From the cell containing the given text, extract its center point as (X, Y) coordinate. 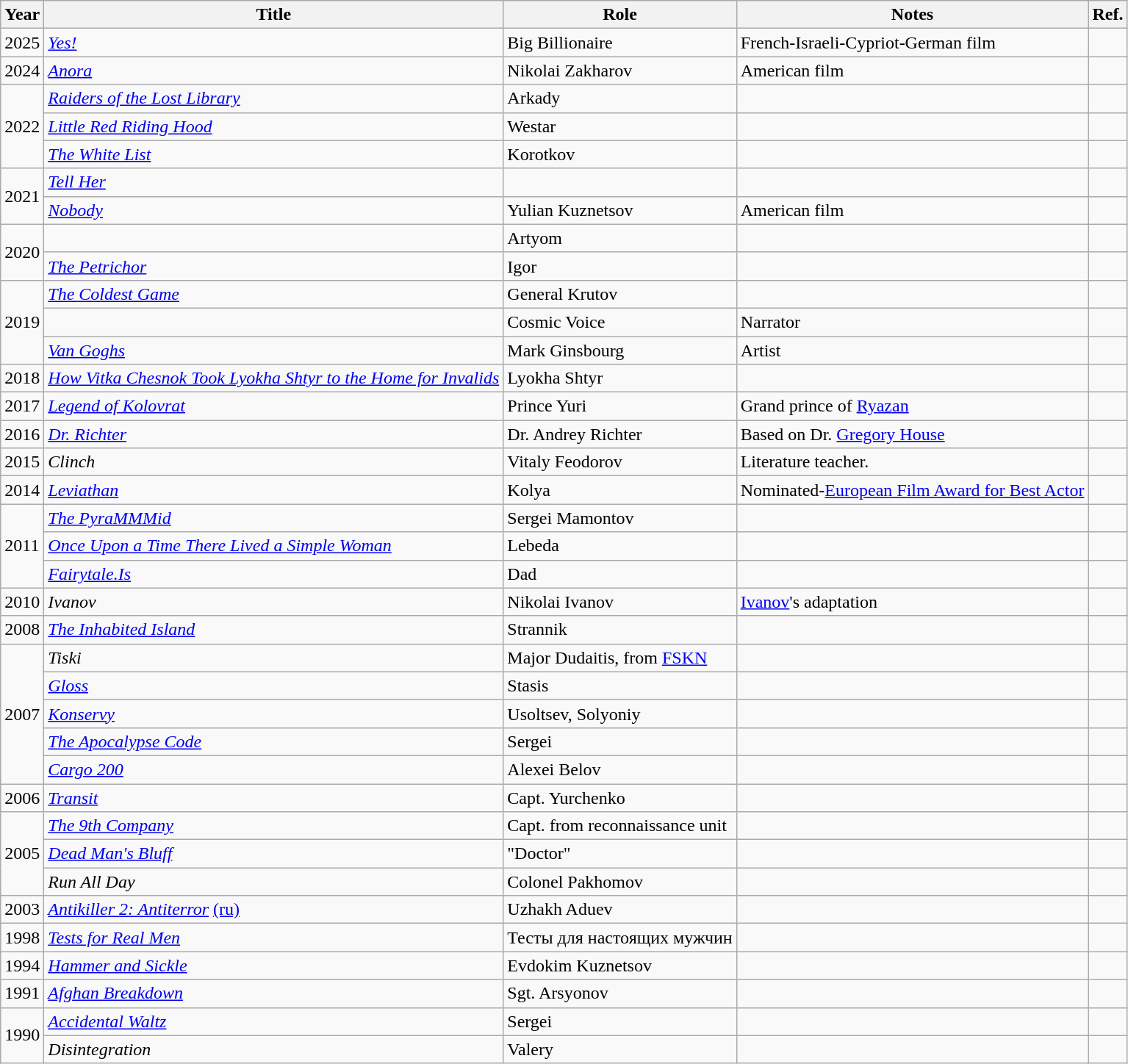
2006 (22, 797)
Valery (620, 1049)
Dr. Andrey Richter (620, 434)
Disintegration (273, 1049)
Legend of Kolovrat (273, 406)
1994 (22, 966)
Anora (273, 71)
2019 (22, 322)
Leviathan (273, 490)
Artist (913, 351)
Hammer and Sickle (273, 966)
Little Red Riding Hood (273, 126)
General Krutov (620, 294)
Evdokim Kuznetsov (620, 966)
Colonel Pakhomov (620, 882)
The PyraMMMid (273, 518)
Run All Day (273, 882)
Big Billionaire (620, 43)
Cargo 200 (273, 769)
The White List (273, 154)
Alexei Belov (620, 769)
Once Upon a Time There Lived a Simple Woman (273, 546)
Stasis (620, 686)
Cosmic Voice (620, 322)
Antikiller 2: Antiterror (ru) (273, 910)
Tiski (273, 658)
Nominated-European Film Award for Best Actor (913, 490)
Tests for Real Men (273, 938)
Nobody (273, 210)
Lebeda (620, 546)
Notes (913, 15)
2021 (22, 196)
1998 (22, 938)
"Doctor" (620, 854)
Westar (620, 126)
Dad (620, 574)
2008 (22, 630)
2011 (22, 546)
Sgt. Arsyonov (620, 993)
Accidental Waltz (273, 1021)
Sergei Mamontov (620, 518)
Prince Yuri (620, 406)
The 9th Company (273, 826)
2015 (22, 462)
Van Goghs (273, 351)
2003 (22, 910)
Vitaly Feodorov (620, 462)
Strannik (620, 630)
How Vitka Chesnok Took Lyokha Shtyr to the Home for Invalids (273, 378)
Gloss (273, 686)
Dr. Richter (273, 434)
Mark Ginsbourg (620, 351)
Title (273, 15)
Korotkov (620, 154)
Arkady (620, 98)
Dead Man's Bluff (273, 854)
The Inhabited Island (273, 630)
Usoltsev, Solyoniy (620, 713)
Raiders of the Lost Library (273, 98)
2025 (22, 43)
1991 (22, 993)
Kolya (620, 490)
1990 (22, 1035)
2005 (22, 854)
Yes! (273, 43)
Lyokha Shtyr (620, 378)
Nikolai Ivanov (620, 602)
The Coldest Game (273, 294)
Fairytale.Is (273, 574)
Capt. from reconnaissance unit (620, 826)
Yulian Kuznetsov (620, 210)
The Petrichor (273, 266)
Major Dudaitis, from FSKN (620, 658)
Clinch (273, 462)
Capt. Yurchenko (620, 797)
2018 (22, 378)
The Apocalypse Code (273, 741)
Artyom (620, 238)
Konservy (273, 713)
2020 (22, 252)
Ivanov's adaptation (913, 602)
Based on Dr. Gregory House (913, 434)
Grand prince of Ryazan (913, 406)
Nikolai Zakharov (620, 71)
2016 (22, 434)
Afghan Breakdown (273, 993)
Тесты для настоящих мужчин (620, 938)
2024 (22, 71)
Ref. (1108, 15)
2010 (22, 602)
2014 (22, 490)
Narrator (913, 322)
Ivanov (273, 602)
Tell Her (273, 182)
Year (22, 15)
Igor (620, 266)
French-Israeli-Cypriot-German film (913, 43)
Transit (273, 797)
Role (620, 15)
2007 (22, 713)
Literature teacher. (913, 462)
2017 (22, 406)
Uzhakh Aduev (620, 910)
2022 (22, 126)
